Pinpoint the cell where the given text exists, returning its [x, y] midpoint coordinate. 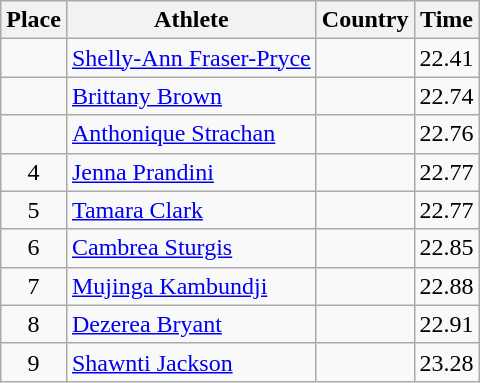
23.28 [446, 362]
8 [34, 324]
Place [34, 20]
Time [446, 20]
Shelly-Ann Fraser-Pryce [191, 58]
Brittany Brown [191, 96]
22.91 [446, 324]
7 [34, 286]
Tamara Clark [191, 210]
5 [34, 210]
Country [365, 20]
9 [34, 362]
22.88 [446, 286]
22.85 [446, 248]
Cambrea Sturgis [191, 248]
Jenna Prandini [191, 172]
Mujinga Kambundji [191, 286]
4 [34, 172]
Dezerea Bryant [191, 324]
22.76 [446, 134]
Shawnti Jackson [191, 362]
6 [34, 248]
Athlete [191, 20]
22.41 [446, 58]
22.74 [446, 96]
Anthonique Strachan [191, 134]
